Search for the cell housing the specified text and yield its [X, Y] center coordinate. 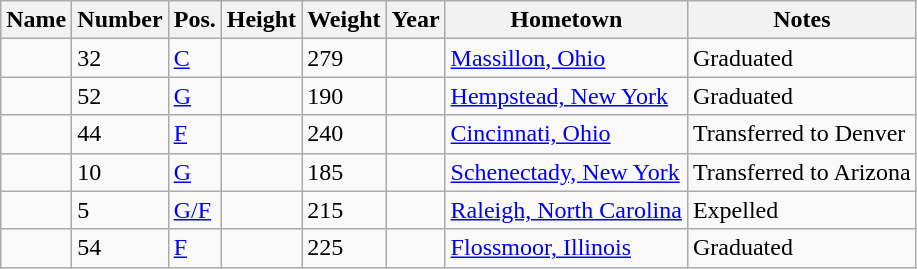
Hometown [566, 20]
Transferred to Denver [802, 134]
10 [120, 172]
Pos. [194, 20]
Notes [802, 20]
G/F [194, 210]
279 [344, 58]
Hempstead, New York [566, 96]
54 [120, 248]
Weight [344, 20]
185 [344, 172]
Expelled [802, 210]
190 [344, 96]
Schenectady, New York [566, 172]
Height [261, 20]
Raleigh, North Carolina [566, 210]
44 [120, 134]
215 [344, 210]
Massillon, Ohio [566, 58]
Number [120, 20]
Year [416, 20]
52 [120, 96]
Flossmoor, Illinois [566, 248]
32 [120, 58]
240 [344, 134]
5 [120, 210]
C [194, 58]
Cincinnati, Ohio [566, 134]
225 [344, 248]
Transferred to Arizona [802, 172]
Name [36, 20]
